Return the (X, Y) coordinate for the center point of the cell that contains the specified text.  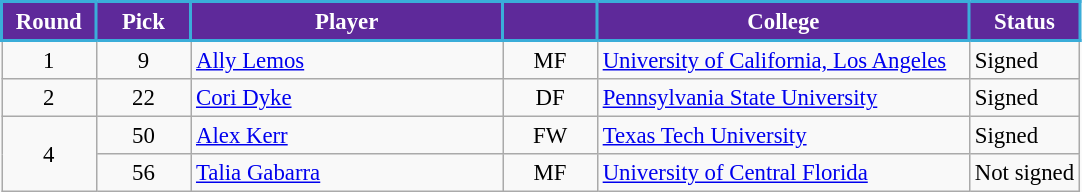
FW (550, 136)
Not signed (1024, 173)
Ally Lemos (347, 60)
DF (550, 98)
22 (144, 98)
Talia Gabarra (347, 173)
Cori Dyke (347, 98)
2 (50, 98)
College (783, 22)
1 (50, 60)
Player (347, 22)
Pennsylvania State University (783, 98)
Round (50, 22)
University of California, Los Angeles (783, 60)
University of Central Florida (783, 173)
Alex Kerr (347, 136)
9 (144, 60)
56 (144, 173)
Status (1024, 22)
Pick (144, 22)
50 (144, 136)
4 (50, 154)
Texas Tech University (783, 136)
